Search for the cell housing the specified text and yield its (x, y) center coordinate. 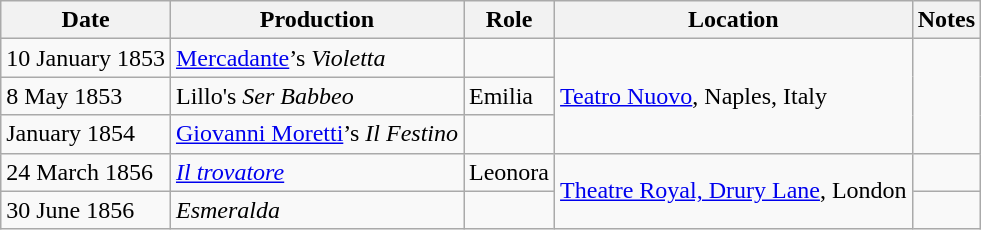
Lillo's Ser Babbeo (316, 96)
Location (734, 20)
30 June 1856 (86, 210)
Il trovatore (316, 172)
Mercadante’s Violetta (316, 58)
Emilia (510, 96)
Esmeralda (316, 210)
Teatro Nuovo, Naples, Italy (734, 96)
Date (86, 20)
January 1854 (86, 134)
Leonora (510, 172)
Notes (946, 20)
10 January 1853 (86, 58)
24 March 1856 (86, 172)
8 May 1853 (86, 96)
Production (316, 20)
Theatre Royal, Drury Lane, London (734, 191)
Giovanni Moretti’s Il Festino (316, 134)
Role (510, 20)
